Identify which cell holds the provided text, then report its [x, y] central coordinate. 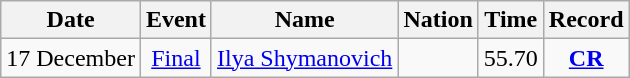
Event [176, 20]
17 December [71, 58]
Date [71, 20]
55.70 [510, 58]
Final [176, 58]
Ilya Shymanovich [304, 58]
Name [304, 20]
CR [586, 58]
Time [510, 20]
Record [586, 20]
Nation [438, 20]
